Identify which cell holds the provided text, then report its (X, Y) central coordinate. 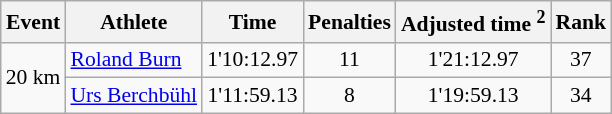
Event (34, 22)
Urs Berchbühl (134, 96)
8 (350, 96)
1'10:12.97 (252, 60)
34 (582, 96)
Rank (582, 22)
11 (350, 60)
Adjusted time 2 (474, 22)
37 (582, 60)
1'19:59.13 (474, 96)
20 km (34, 78)
1'11:59.13 (252, 96)
1'21:12.97 (474, 60)
Time (252, 22)
Athlete (134, 22)
Roland Burn (134, 60)
Penalties (350, 22)
